Return the [x, y] coordinate for the center point of the cell that contains the specified text.  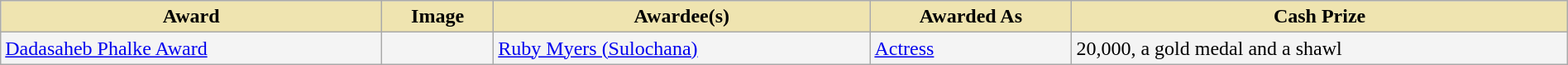
Dadasaheb Phalke Award [192, 48]
20,000, a gold medal and a shawl [1320, 48]
Ruby Myers (Sulochana) [681, 48]
Cash Prize [1320, 17]
Image [437, 17]
Actress [971, 48]
Awarded As [971, 17]
Awardee(s) [681, 17]
Award [192, 17]
